Locate the cell with the specified text and output its [X, Y] center coordinate. 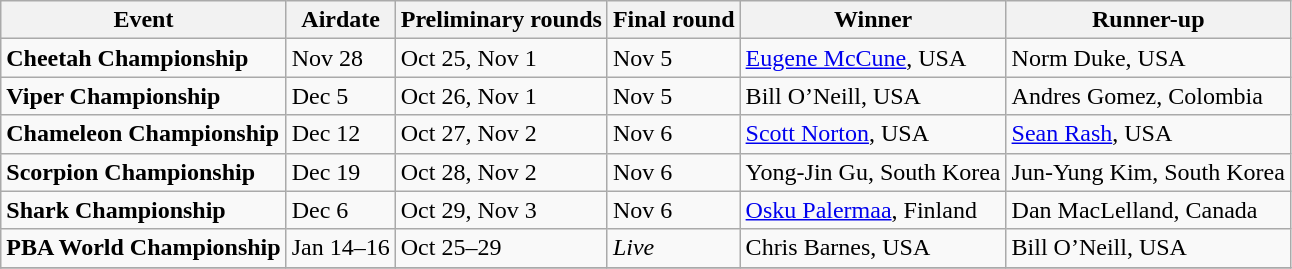
Airdate [340, 20]
Oct 28, Nov 2 [501, 172]
Event [144, 20]
Cheetah Championship [144, 58]
Yong-Jin Gu, South Korea [873, 172]
Shark Championship [144, 210]
Oct 29, Nov 3 [501, 210]
Eugene McCune, USA [873, 58]
Dec 19 [340, 172]
Final round [674, 20]
Chris Barnes, USA [873, 248]
Nov 28 [340, 58]
Andres Gomez, Colombia [1148, 96]
Oct 27, Nov 2 [501, 134]
Dec 12 [340, 134]
Preliminary rounds [501, 20]
Jun-Yung Kim, South Korea [1148, 172]
Dec 6 [340, 210]
Oct 25, Nov 1 [501, 58]
Oct 26, Nov 1 [501, 96]
Runner-up [1148, 20]
Chameleon Championship [144, 134]
Sean Rash, USA [1148, 134]
Norm Duke, USA [1148, 58]
Dec 5 [340, 96]
Oct 25–29 [501, 248]
Viper Championship [144, 96]
PBA World Championship [144, 248]
Scott Norton, USA [873, 134]
Live [674, 248]
Winner [873, 20]
Jan 14–16 [340, 248]
Osku Palermaa, Finland [873, 210]
Scorpion Championship [144, 172]
Dan MacLelland, Canada [1148, 210]
